Return the [x, y] coordinate for the center point of the cell that contains the specified text.  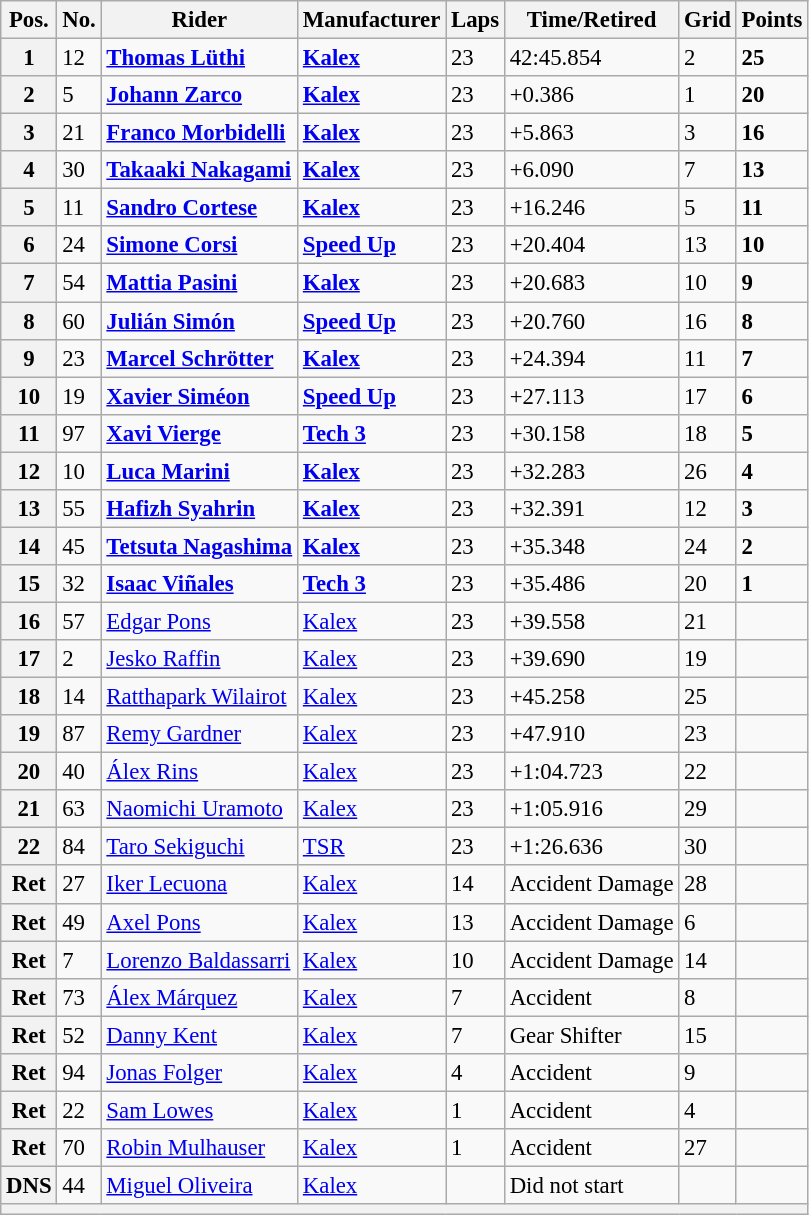
No. [79, 20]
+5.863 [591, 133]
Luca Marini [199, 471]
+30.158 [591, 433]
Axel Pons [199, 922]
+20.760 [591, 321]
Sandro Cortese [199, 208]
49 [79, 922]
Xavi Vierge [199, 433]
DNS [29, 1185]
Robin Mulhauser [199, 1148]
Manufacturer [372, 20]
Edgar Pons [199, 621]
40 [79, 772]
Time/Retired [591, 20]
Ratthapark Wilairot [199, 697]
Sam Lowes [199, 1110]
94 [79, 1073]
Johann Zarco [199, 95]
Laps [476, 20]
Danny Kent [199, 1035]
+1:26.636 [591, 847]
+45.258 [591, 697]
84 [79, 847]
Julián Simón [199, 321]
+39.690 [591, 659]
Rider [199, 20]
+1:05.916 [591, 809]
97 [79, 433]
29 [708, 809]
42:45.854 [591, 58]
60 [79, 321]
52 [79, 1035]
Lorenzo Baldassarri [199, 960]
Remy Gardner [199, 734]
+20.404 [591, 245]
+20.683 [591, 283]
Takaaki Nakagami [199, 170]
Gear Shifter [591, 1035]
Grid [708, 20]
Isaac Viñales [199, 584]
Naomichi Uramoto [199, 809]
28 [708, 885]
Pos. [29, 20]
Jonas Folger [199, 1073]
Iker Lecuona [199, 885]
+32.391 [591, 509]
63 [79, 809]
Álex Márquez [199, 997]
Thomas Lüthi [199, 58]
Tetsuta Nagashima [199, 546]
+32.283 [591, 471]
70 [79, 1148]
Mattia Pasini [199, 283]
Marcel Schrötter [199, 358]
Jesko Raffin [199, 659]
+16.246 [591, 208]
57 [79, 621]
Hafizh Syahrin [199, 509]
+39.558 [591, 621]
32 [79, 584]
Xavier Siméon [199, 396]
+35.486 [591, 584]
73 [79, 997]
+1:04.723 [591, 772]
Did not start [591, 1185]
+35.348 [591, 546]
+24.394 [591, 358]
Taro Sekiguchi [199, 847]
+6.090 [591, 170]
26 [708, 471]
+27.113 [591, 396]
Franco Morbidelli [199, 133]
87 [79, 734]
+0.386 [591, 95]
+47.910 [591, 734]
54 [79, 283]
44 [79, 1185]
55 [79, 509]
Miguel Oliveira [199, 1185]
45 [79, 546]
Álex Rins [199, 772]
Simone Corsi [199, 245]
Points [772, 20]
TSR [372, 847]
